Scan for the cell matching the given text and deliver its [X, Y] coordinate at center. 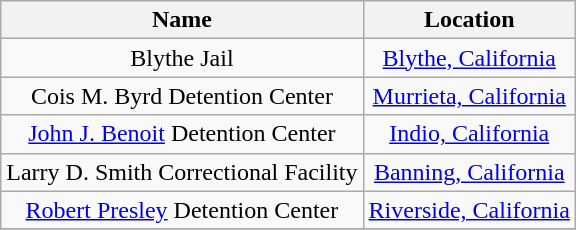
Indio, California [469, 134]
Blythe, California [469, 58]
John J. Benoit Detention Center [182, 134]
Murrieta, California [469, 96]
Banning, California [469, 172]
Name [182, 20]
Riverside, California [469, 210]
Robert Presley Detention Center [182, 210]
Location [469, 20]
Larry D. Smith Correctional Facility [182, 172]
Cois M. Byrd Detention Center [182, 96]
Blythe Jail [182, 58]
